Return the [X, Y] coordinate for the center point of the cell that contains the specified text.  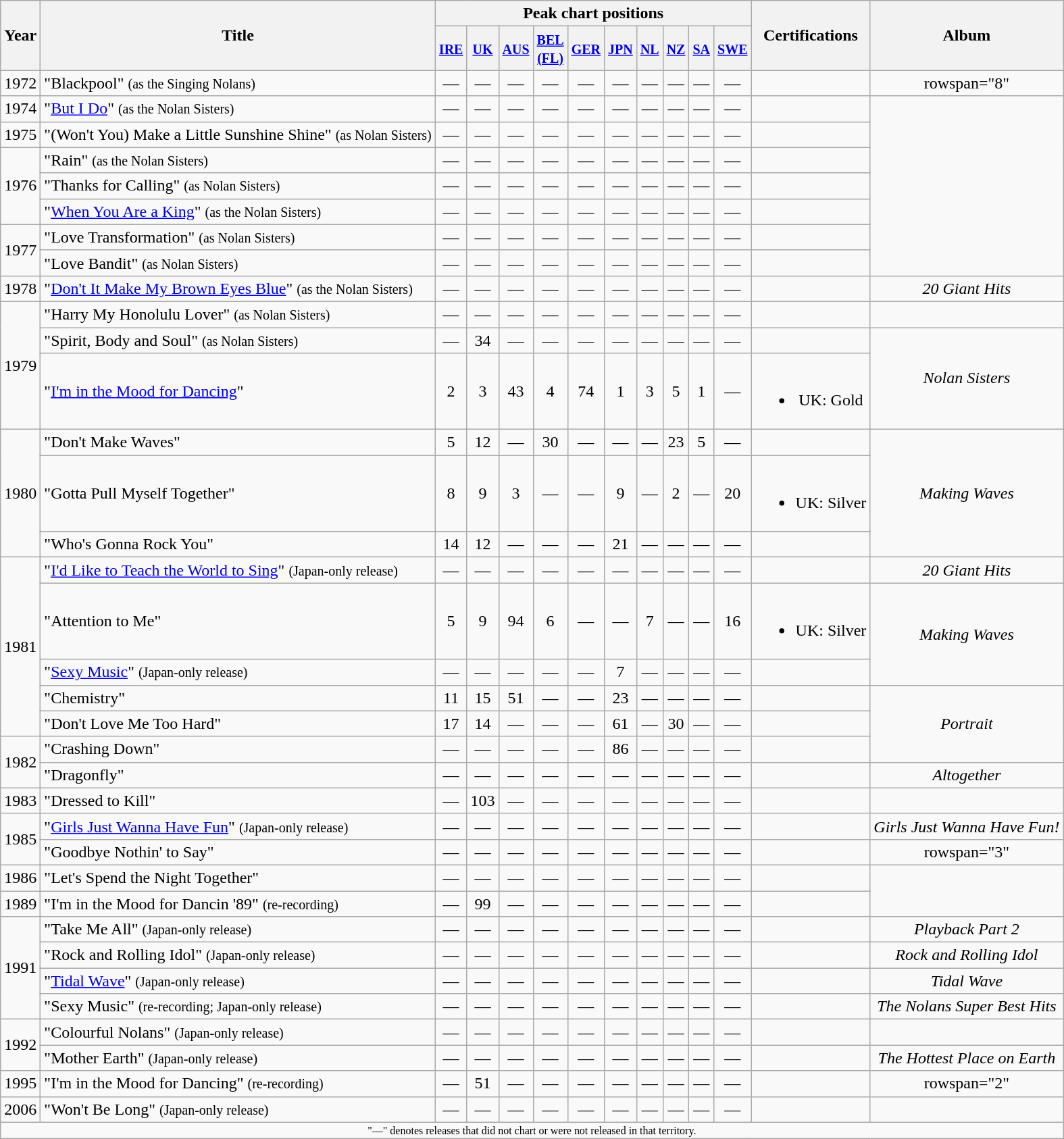
"Who's Gonna Rock You" [238, 545]
74 [586, 392]
1992 [20, 1045]
1995 [20, 1084]
"Thanks for Calling" (as Nolan Sisters) [238, 186]
"Let's Spend the Night Together" [238, 878]
"Harry My Honolulu Lover" (as Nolan Sisters) [238, 314]
"Mother Earth" (Japan-only release) [238, 1058]
"I'm in the Mood for Dancing" (re-recording) [238, 1084]
Girls Just Wanna Have Fun! [967, 826]
Title [238, 35]
Rock and Rolling Idol [967, 955]
"Won't Be Long" (Japan-only release) [238, 1109]
"Dragonfly" [238, 775]
1991 [20, 968]
"Gotta Pull Myself Together" [238, 493]
1981 [20, 647]
"I'm in the Mood for Dancin '89" (re-recording) [238, 903]
SA [701, 49]
1978 [20, 288]
1974 [20, 109]
61 [621, 724]
1982 [20, 762]
rowspan="3" [967, 852]
BEL(FL) [550, 49]
The Nolans Super Best Hits [967, 1007]
UK: Gold [811, 392]
The Hottest Place on Earth [967, 1058]
2006 [20, 1109]
"(Won't You) Make a Little Sunshine Shine" (as Nolan Sisters) [238, 134]
Altogether [967, 775]
1975 [20, 134]
6 [550, 622]
"Love Transformation" (as Nolan Sisters) [238, 237]
"Take Me All" (Japan-only release) [238, 930]
Tidal Wave [967, 981]
"Colourful Nolans" (Japan-only release) [238, 1032]
"Sexy Music" (Japan-only release) [238, 672]
1979 [20, 365]
1985 [20, 839]
"Girls Just Wanna Have Fun" (Japan-only release) [238, 826]
"Chemistry" [238, 698]
"But I Do" (as the Nolan Sisters) [238, 109]
21 [621, 545]
JPN [621, 49]
rowspan="2" [967, 1084]
1977 [20, 250]
1986 [20, 878]
GER [586, 49]
"I'd Like to Teach the World to Sing" (Japan-only release) [238, 570]
rowspan="8" [967, 83]
15 [482, 698]
1976 [20, 186]
NL [650, 49]
43 [516, 392]
UK [482, 49]
AUS [516, 49]
99 [482, 903]
"Don't It Make My Brown Eyes Blue" (as the Nolan Sisters) [238, 288]
NZ [676, 49]
94 [516, 622]
17 [451, 724]
103 [482, 801]
16 [733, 622]
"Don't Love Me Too Hard" [238, 724]
"Blackpool" (as the Singing Nolans) [238, 83]
"Sexy Music" (re-recording; Japan-only release) [238, 1007]
Playback Part 2 [967, 930]
Nolan Sisters [967, 378]
Portrait [967, 724]
Peak chart positions [593, 14]
"Rain" (as the Nolan Sisters) [238, 160]
"Attention to Me" [238, 622]
4 [550, 392]
1989 [20, 903]
"Rock and Rolling Idol" (Japan-only release) [238, 955]
"Spirit, Body and Soul" (as Nolan Sisters) [238, 340]
"Dressed to Kill" [238, 801]
"Crashing Down" [238, 749]
"When You Are a King" (as the Nolan Sisters) [238, 211]
20 [733, 493]
Year [20, 35]
34 [482, 340]
"I'm in the Mood for Dancing" [238, 392]
"—" denotes releases that did not chart or were not released in that territory. [532, 1130]
"Tidal Wave" (Japan-only release) [238, 981]
"Love Bandit" (as Nolan Sisters) [238, 263]
IRE [451, 49]
1983 [20, 801]
Certifications [811, 35]
SWE [733, 49]
11 [451, 698]
86 [621, 749]
8 [451, 493]
Album [967, 35]
"Goodbye Nothin' to Say" [238, 852]
1972 [20, 83]
"Don't Make Waves" [238, 442]
1980 [20, 493]
